Provide the (X, Y) coordinate of the cell's center where the given text is located.  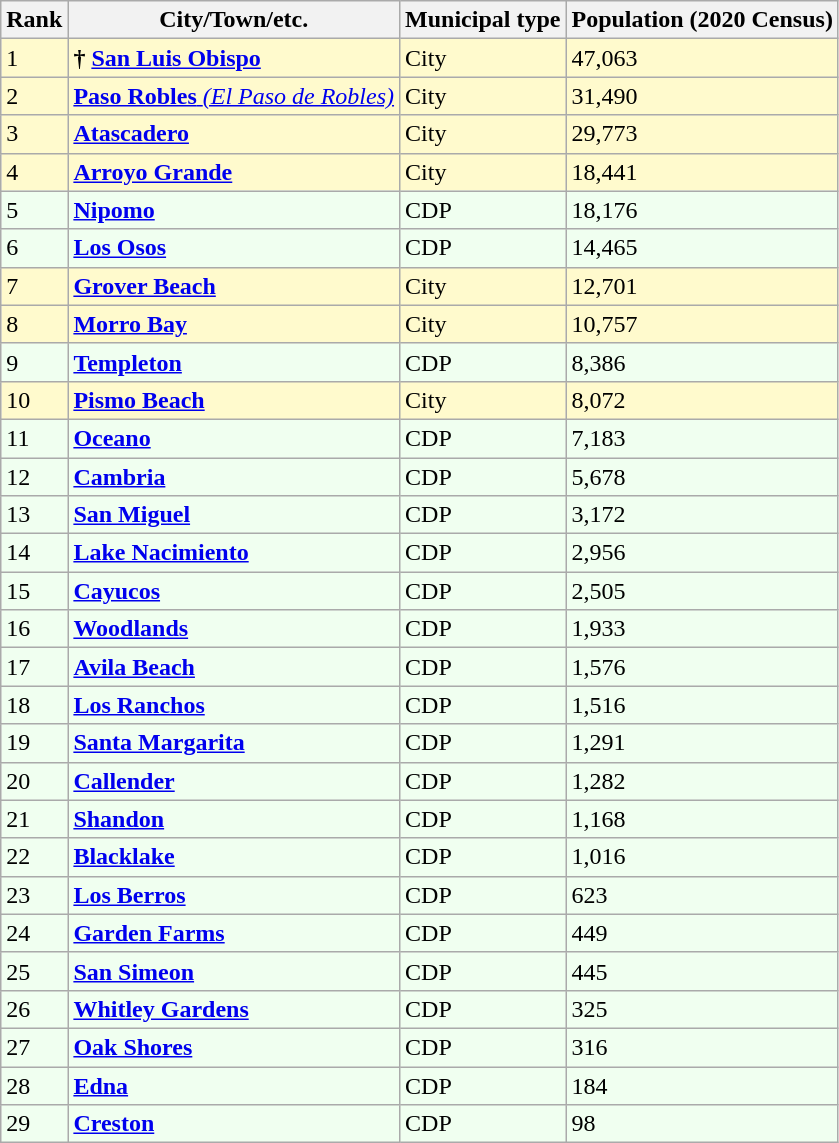
Arroyo Grande (234, 172)
Atascadero (234, 134)
2,956 (702, 553)
1,168 (702, 819)
Los Osos (234, 248)
11 (34, 438)
47,063 (702, 58)
29,773 (702, 134)
Creston (234, 1124)
13 (34, 515)
3,172 (702, 515)
Los Berros (234, 895)
2,505 (702, 591)
City/Town/etc. (234, 20)
15 (34, 591)
Santa Margarita (234, 743)
1,576 (702, 667)
445 (702, 971)
7 (34, 286)
San Simeon (234, 971)
27 (34, 1047)
19 (34, 743)
1,016 (702, 857)
Avila Beach (234, 667)
1,282 (702, 781)
1 (34, 58)
2 (34, 96)
21 (34, 819)
Los Ranchos (234, 705)
14 (34, 553)
5,678 (702, 477)
22 (34, 857)
Oceano (234, 438)
14,465 (702, 248)
Lake Nacimiento (234, 553)
8 (34, 324)
16 (34, 629)
Rank (34, 20)
Garden Farms (234, 933)
31,490 (702, 96)
23 (34, 895)
3 (34, 134)
Morro Bay (234, 324)
18,441 (702, 172)
449 (702, 933)
† San Luis Obispo (234, 58)
Oak Shores (234, 1047)
Municipal type (483, 20)
Edna (234, 1085)
Templeton (234, 362)
325 (702, 1009)
26 (34, 1009)
Cambria (234, 477)
Whitley Gardens (234, 1009)
8,072 (702, 400)
10,757 (702, 324)
24 (34, 933)
98 (702, 1124)
Shandon (234, 819)
9 (34, 362)
1,516 (702, 705)
184 (702, 1085)
Nipomo (234, 210)
18 (34, 705)
Blacklake (234, 857)
316 (702, 1047)
12,701 (702, 286)
28 (34, 1085)
29 (34, 1124)
Population (2020 Census) (702, 20)
7,183 (702, 438)
5 (34, 210)
Woodlands (234, 629)
12 (34, 477)
8,386 (702, 362)
18,176 (702, 210)
25 (34, 971)
10 (34, 400)
San Miguel (234, 515)
1,291 (702, 743)
4 (34, 172)
20 (34, 781)
Callender (234, 781)
17 (34, 667)
Paso Robles (El Paso de Robles) (234, 96)
Cayucos (234, 591)
Pismo Beach (234, 400)
Grover Beach (234, 286)
6 (34, 248)
1,933 (702, 629)
623 (702, 895)
